Scan for the cell matching the given text and deliver its (x, y) coordinate at center. 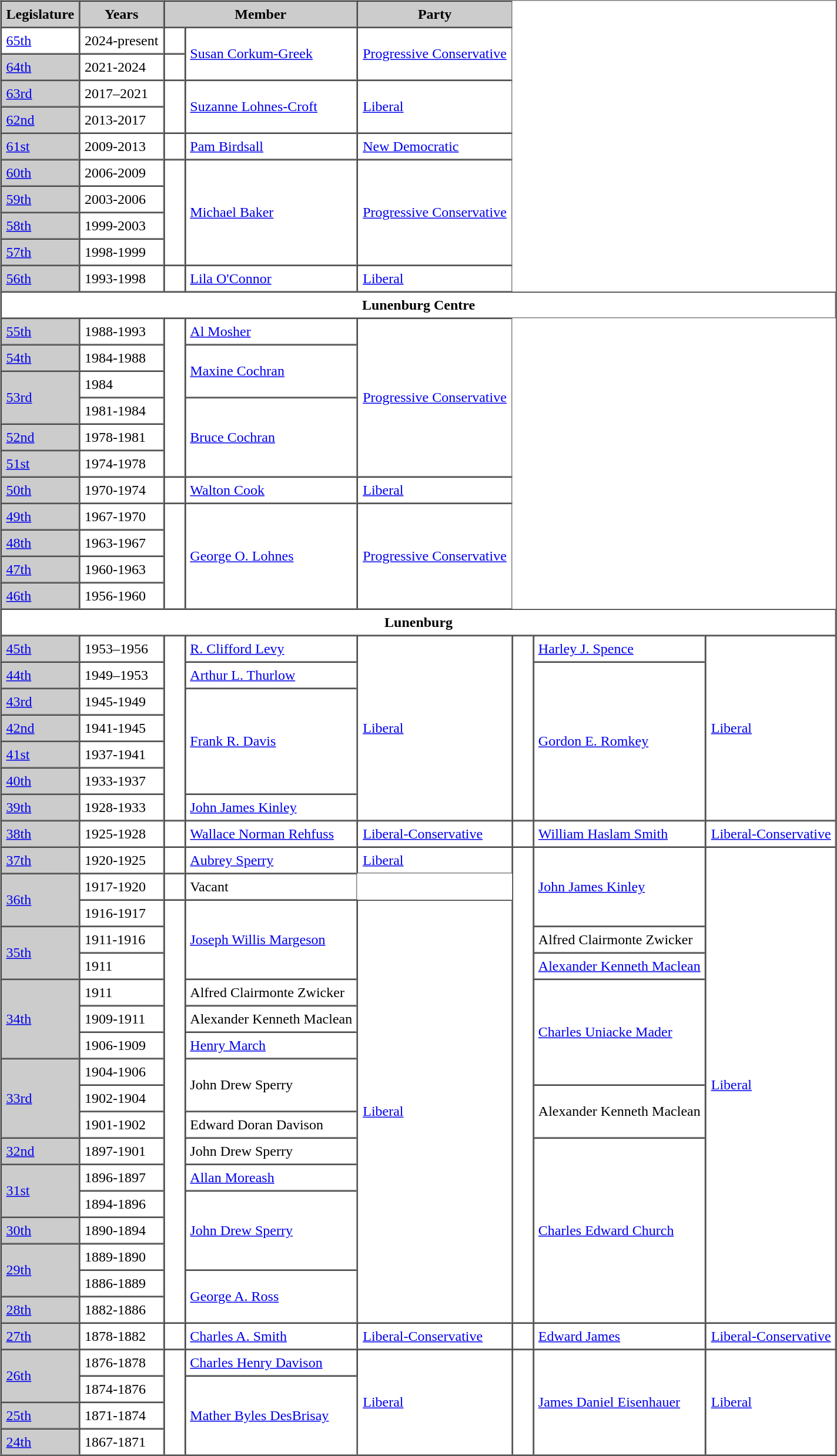
1874-1876 (121, 1389)
Mather Byles DesBrisay (271, 1416)
1886-1889 (121, 1283)
60th (41, 173)
1974-1978 (121, 463)
1953–1956 (121, 649)
1925-1928 (121, 833)
Lunenburg (418, 622)
1937-1941 (121, 754)
1878-1882 (121, 1336)
35th (41, 952)
25th (41, 1415)
1984-1988 (121, 357)
63rd (41, 93)
31st (41, 1191)
55th (41, 331)
James Daniel Eisenhauer (620, 1402)
Edward Doran Davison (271, 1125)
58th (41, 226)
48th (41, 543)
42nd (41, 727)
1949–1953 (121, 675)
Henry March (271, 1045)
Gordon E. Romkey (620, 741)
1901-1902 (121, 1125)
Charles Edward Church (620, 1230)
51st (41, 463)
William Haslam Smith (620, 833)
1909-1911 (121, 1019)
Lunenburg Centre (418, 304)
27th (41, 1336)
53rd (41, 398)
28th (41, 1309)
1988-1993 (121, 331)
50th (41, 490)
2013-2017 (121, 120)
Vacant (271, 886)
1984 (121, 384)
45th (41, 649)
1897-1901 (121, 1150)
1928-1933 (121, 807)
Member (260, 14)
1956-1960 (121, 596)
59th (41, 199)
Walton Cook (271, 490)
1917-1920 (121, 886)
30th (41, 1230)
26th (41, 1376)
Edward James (620, 1336)
37th (41, 860)
1871-1874 (121, 1415)
2024-present (121, 40)
1904-1906 (121, 1072)
Aubrey Sperry (271, 860)
Years (121, 14)
29th (41, 1270)
33rd (41, 1099)
2003-2006 (121, 199)
57th (41, 251)
Susan Corkum-Greek (271, 53)
49th (41, 516)
1882-1886 (121, 1309)
Party (435, 14)
1867-1871 (121, 1442)
Wallace Norman Rehfuss (271, 833)
1960-1963 (121, 569)
1981-1984 (121, 410)
Maxine Cochran (271, 371)
64th (41, 67)
1963-1967 (121, 543)
2021-2024 (121, 67)
Bruce Cochran (271, 437)
Suzanne Lohnes-Croft (271, 106)
Charles A. Smith (271, 1336)
54th (41, 357)
41st (41, 754)
Charles Uniacke Mader (620, 1032)
Legislature (41, 14)
1993-1998 (121, 279)
New Democratic (435, 146)
1906-1909 (121, 1045)
1945-1949 (121, 702)
34th (41, 1019)
62nd (41, 120)
65th (41, 40)
39th (41, 807)
Joseph Willis Margeson (271, 940)
2009-2013 (121, 146)
1902-1904 (121, 1098)
1970-1974 (121, 490)
40th (41, 780)
1896-1897 (121, 1177)
43rd (41, 702)
44th (41, 675)
1920-1925 (121, 860)
1911-1916 (121, 939)
52nd (41, 437)
36th (41, 900)
Allan Moreash (271, 1177)
38th (41, 833)
24th (41, 1442)
Michael Baker (271, 213)
1890-1894 (121, 1230)
George A. Ross (271, 1297)
1889-1890 (121, 1256)
32nd (41, 1150)
R. Clifford Levy (271, 649)
Frank R. Davis (271, 742)
1894-1896 (121, 1203)
1978-1981 (121, 437)
1967-1970 (121, 516)
1876-1878 (121, 1362)
1998-1999 (121, 251)
1933-1937 (121, 780)
56th (41, 279)
Charles Henry Davison (271, 1362)
2017–2021 (121, 93)
2006-2009 (121, 173)
Arthur L. Thurlow (271, 675)
Al Mosher (271, 331)
1941-1945 (121, 727)
Harley J. Spence (620, 649)
61st (41, 146)
47th (41, 569)
1999-2003 (121, 226)
46th (41, 596)
1916-1917 (121, 913)
Pam Birdsall (271, 146)
George O. Lohnes (271, 556)
Lila O'Connor (271, 279)
